Extract the [X, Y] coordinate from the center of the cell holding the provided text.  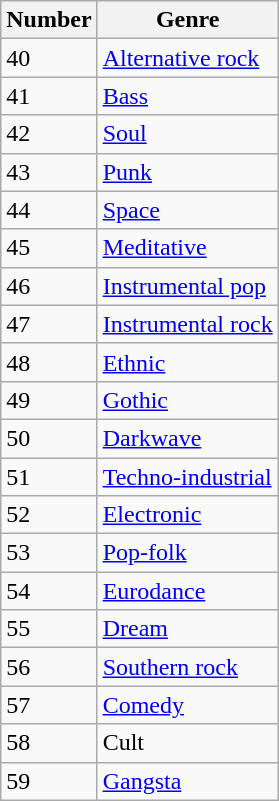
Meditative [188, 248]
48 [49, 362]
54 [49, 591]
Genre [188, 20]
59 [49, 781]
Number [49, 20]
43 [49, 172]
41 [49, 96]
58 [49, 743]
50 [49, 438]
Eurodance [188, 591]
Pop-folk [188, 553]
45 [49, 248]
52 [49, 515]
Soul [188, 134]
Gangsta [188, 781]
Comedy [188, 705]
Instrumental pop [188, 286]
Alternative rock [188, 58]
46 [49, 286]
Space [188, 210]
Southern rock [188, 667]
Techno-industrial [188, 477]
57 [49, 705]
56 [49, 667]
40 [49, 58]
Electronic [188, 515]
55 [49, 629]
44 [49, 210]
Instrumental rock [188, 324]
49 [49, 400]
Ethnic [188, 362]
53 [49, 553]
Darkwave [188, 438]
47 [49, 324]
51 [49, 477]
Punk [188, 172]
42 [49, 134]
Bass [188, 96]
Gothic [188, 400]
Cult [188, 743]
Dream [188, 629]
